Output the (X, Y) coordinate of the center of the cell containing the given text.  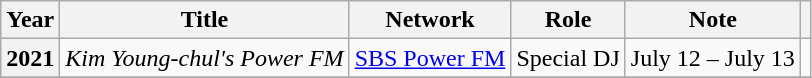
Kim Young-chul's Power FM (204, 58)
Title (204, 20)
Note (712, 20)
Role (568, 20)
2021 (30, 58)
SBS Power FM (430, 58)
July 12 – July 13 (712, 58)
Year (30, 20)
Network (430, 20)
Special DJ (568, 58)
